For the text-containing cell, return its midpoint in [X, Y] coordinate format. 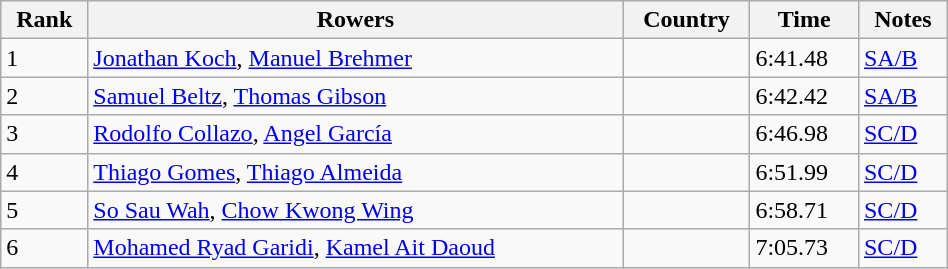
7:05.73 [804, 248]
5 [44, 210]
6:46.98 [804, 134]
2 [44, 96]
6:51.99 [804, 172]
So Sau Wah, Chow Kwong Wing [356, 210]
Rodolfo Collazo, Angel García [356, 134]
Samuel Beltz, Thomas Gibson [356, 96]
Rowers [356, 20]
6 [44, 248]
6:58.71 [804, 210]
6:41.48 [804, 58]
3 [44, 134]
Notes [902, 20]
Thiago Gomes, Thiago Almeida [356, 172]
6:42.42 [804, 96]
4 [44, 172]
Jonathan Koch, Manuel Brehmer [356, 58]
Rank [44, 20]
Time [804, 20]
Country [686, 20]
1 [44, 58]
Mohamed Ryad Garidi, Kamel Ait Daoud [356, 248]
